Locate the cell with the specified text and output its [X, Y] center coordinate. 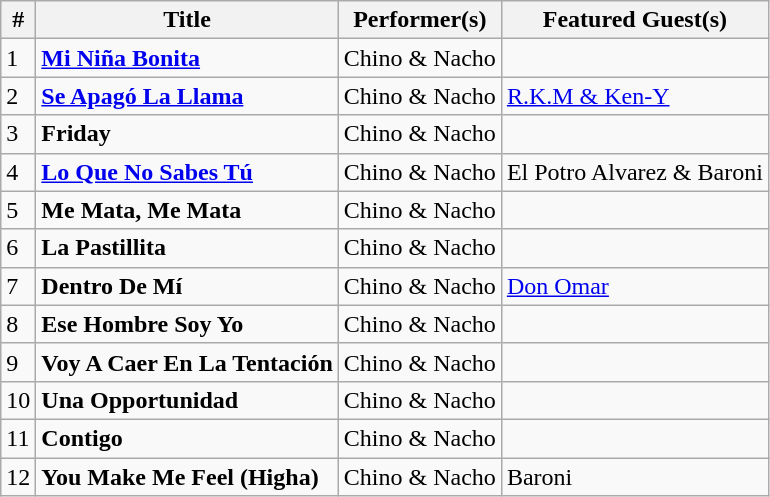
Lo Que No Sabes Tú [187, 172]
2 [18, 96]
8 [18, 324]
Me Mata, Me Mata [187, 210]
You Make Me Feel (Higha) [187, 477]
Contigo [187, 438]
4 [18, 172]
Ese Hombre Soy Yo [187, 324]
Title [187, 20]
Don Omar [634, 286]
R.K.M & Ken-Y [634, 96]
Baroni [634, 477]
6 [18, 248]
La Pastillita [187, 248]
Featured Guest(s) [634, 20]
Mi Niña Bonita [187, 58]
Dentro De Mí [187, 286]
El Potro Alvarez & Baroni [634, 172]
3 [18, 134]
12 [18, 477]
Se Apagó La Llama [187, 96]
1 [18, 58]
10 [18, 400]
9 [18, 362]
Friday [187, 134]
Una Opportunidad [187, 400]
Performer(s) [420, 20]
# [18, 20]
5 [18, 210]
Voy A Caer En La Tentación [187, 362]
7 [18, 286]
11 [18, 438]
